Detect which cell encompasses the target text, then output its (X, Y) center coordinate. 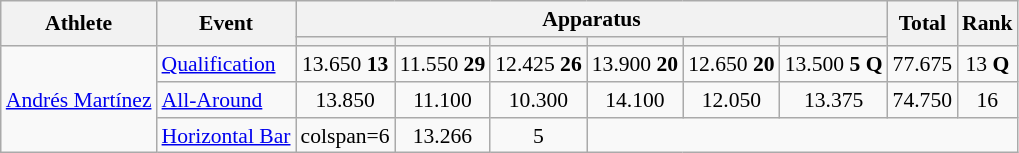
All-Around (226, 100)
Qualification (226, 64)
Athlete (79, 24)
14.100 (635, 100)
13.375 (834, 100)
13.650 13 (346, 64)
12.650 20 (731, 64)
Andrés Martínez (79, 100)
74.750 (922, 100)
13.500 5 Q (834, 64)
Apparatus (592, 19)
13.900 20 (635, 64)
12.425 26 (538, 64)
Total (922, 24)
13.850 (346, 100)
11.550 29 (443, 64)
Event (226, 24)
13 Q (988, 64)
10.300 (538, 100)
Rank (988, 24)
12.050 (731, 100)
77.675 (922, 64)
11.100 (443, 100)
16 (988, 100)
